Extract the [x, y] coordinate from the center of the cell holding the provided text.  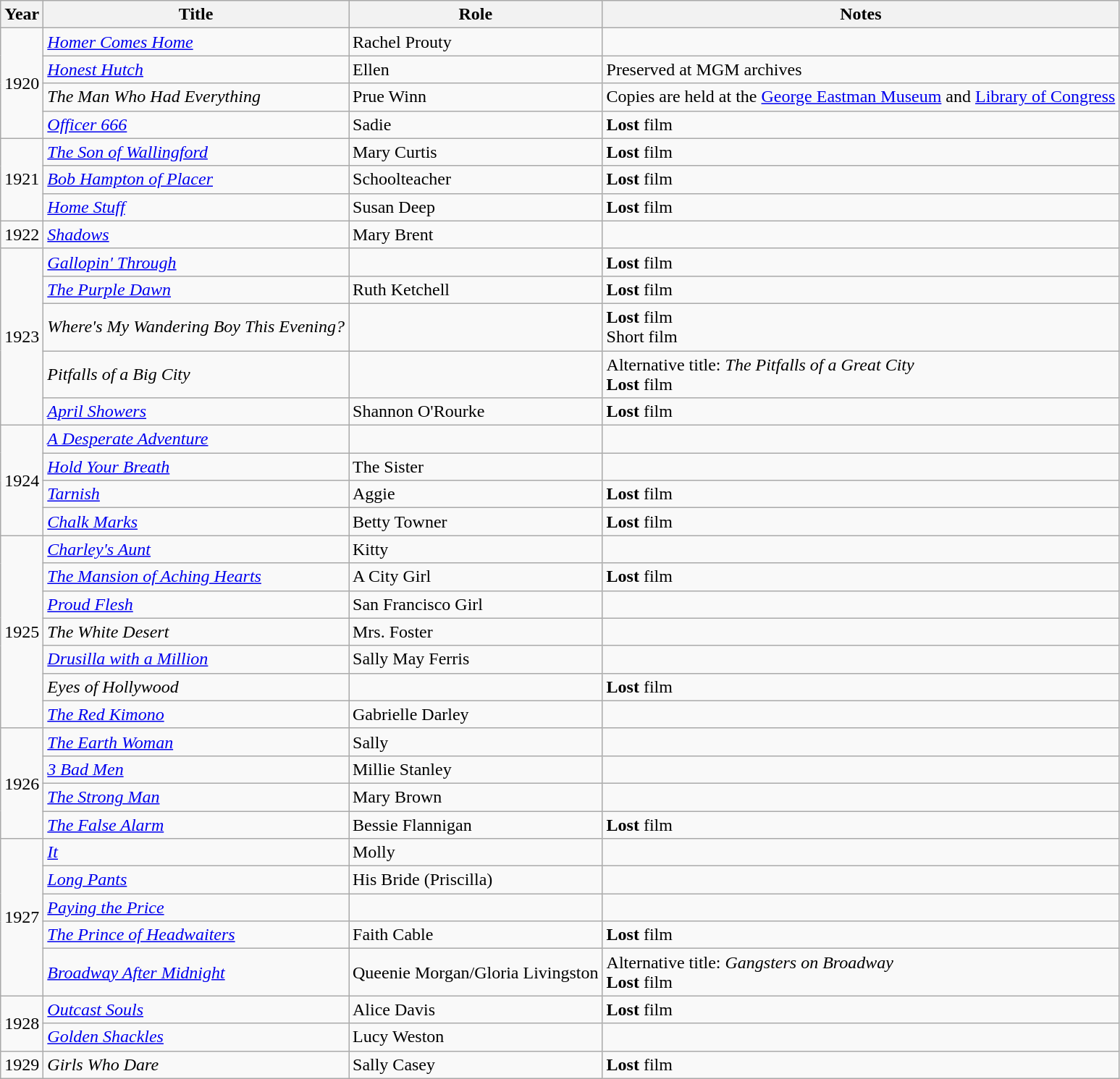
Mary Curtis [476, 152]
A Desperate Adventure [196, 439]
Girls Who Dare [196, 1065]
Alternative title: The Pitfalls of a Great City Lost film [861, 373]
3 Bad Men [196, 769]
Officer 666 [196, 124]
Role [476, 14]
Millie Stanley [476, 769]
1923 [22, 337]
Kitty [476, 549]
The Earth Woman [196, 742]
Preserved at MGM archives [861, 69]
1921 [22, 179]
Honest Hutch [196, 69]
The Red Kimono [196, 714]
A City Girl [476, 577]
1920 [22, 83]
Homer Comes Home [196, 42]
The Mansion of Aching Hearts [196, 577]
Home Stuff [196, 207]
Hold Your Breath [196, 467]
The Son of Wallingford [196, 152]
His Bride (Priscilla) [476, 880]
The Prince of Headwaiters [196, 935]
San Francisco Girl [476, 604]
Prue Winn [476, 97]
Sally May Ferris [476, 659]
1922 [22, 234]
1928 [22, 1023]
Mary Brent [476, 234]
Paying the Price [196, 907]
Rachel Prouty [476, 42]
1927 [22, 918]
Shadows [196, 234]
Title [196, 14]
Outcast Souls [196, 1010]
1925 [22, 632]
Queenie Morgan/Gloria Livingston [476, 973]
The White Desert [196, 632]
Shannon O'Rourke [476, 412]
Drusilla with a Million [196, 659]
Mrs. Foster [476, 632]
Alice Davis [476, 1010]
Sadie [476, 124]
Bob Hampton of Placer [196, 179]
Tarnish [196, 494]
The Purple Dawn [196, 289]
Ellen [476, 69]
Sally [476, 742]
Aggie [476, 494]
The Strong Man [196, 797]
The Man Who Had Everything [196, 97]
Alternative title: Gangsters on Broadway Lost film [861, 973]
Schoolteacher [476, 179]
Sally Casey [476, 1065]
Mary Brown [476, 797]
Charley's Aunt [196, 549]
Year [22, 14]
Copies are held at the George Eastman Museum and Library of Congress [861, 97]
Long Pants [196, 880]
1929 [22, 1065]
The Sister [476, 467]
Faith Cable [476, 935]
Where's My Wandering Boy This Evening? [196, 327]
Molly [476, 852]
The False Alarm [196, 824]
Lost film Short film [861, 327]
Gabrielle Darley [476, 714]
Betty Towner [476, 522]
1926 [22, 783]
Ruth Ketchell [476, 289]
Golden Shackles [196, 1037]
Proud Flesh [196, 604]
Lucy Weston [476, 1037]
Bessie Flannigan [476, 824]
It [196, 852]
April Showers [196, 412]
Pitfalls of a Big City [196, 373]
Gallopin' Through [196, 262]
Notes [861, 14]
Chalk Marks [196, 522]
Susan Deep [476, 207]
Eyes of Hollywood [196, 687]
Broadway After Midnight [196, 973]
1924 [22, 481]
